Pinpoint the cell where the given text exists, returning its [X, Y] midpoint coordinate. 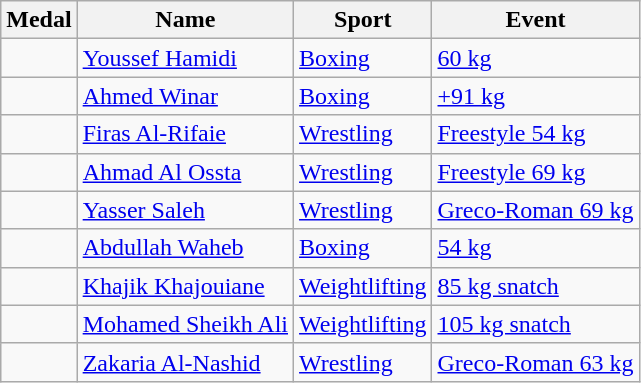
54 kg [536, 248]
Sport [363, 20]
Ahmad Al Ossta [185, 172]
Abdullah Waheb [185, 248]
60 kg [536, 58]
Youssef Hamidi [185, 58]
105 kg snatch [536, 324]
Greco-Roman 63 kg [536, 362]
Greco-Roman 69 kg [536, 210]
+91 kg [536, 96]
Mohamed Sheikh Ali [185, 324]
Khajik Khajouiane [185, 286]
Firas Al-Rifaie [185, 134]
Freestyle 69 kg [536, 172]
Ahmed Winar [185, 96]
Event [536, 20]
Name [185, 20]
Zakaria Al-Nashid [185, 362]
Medal [39, 20]
Yasser Saleh [185, 210]
85 kg snatch [536, 286]
Freestyle 54 kg [536, 134]
